Scan for the cell matching the given text and deliver its (x, y) coordinate at center. 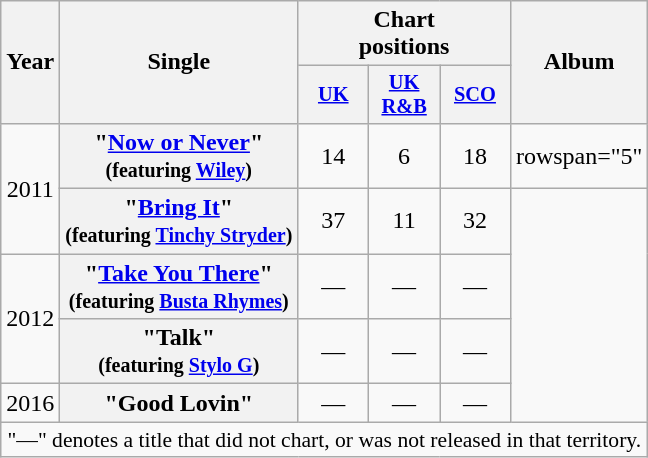
Year (30, 62)
Chartpositions (404, 34)
32 (476, 222)
UKR&B (404, 95)
11 (404, 222)
Album (579, 62)
rowspan="5" (579, 156)
6 (404, 156)
2011 (30, 188)
37 (334, 222)
2016 (30, 403)
"Now or Never"(featuring Wiley) (179, 156)
18 (476, 156)
SCO (476, 95)
"Take You There"(featuring Busta Rhymes) (179, 286)
"Talk"(featuring Stylo G) (179, 352)
14 (334, 156)
"Bring It"(featuring Tinchy Stryder) (179, 222)
UK (334, 95)
2012 (30, 319)
Single (179, 62)
"Good Lovin" (179, 403)
"—" denotes a title that did not chart, or was not released in that territory. (324, 440)
